Extract the [X, Y] coordinate from the center of the cell holding the provided text.  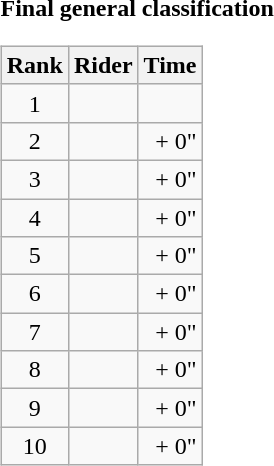
2 [34, 141]
1 [34, 103]
6 [34, 294]
4 [34, 217]
7 [34, 332]
Time [170, 65]
5 [34, 256]
8 [34, 370]
10 [34, 446]
3 [34, 179]
Rank [34, 65]
9 [34, 408]
Rider [103, 65]
